Provide the (X, Y) coordinate of the cell's center where the given text is located.  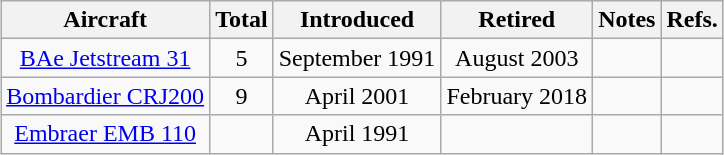
BAe Jetstream 31 (106, 58)
February 2018 (517, 96)
Bombardier CRJ200 (106, 96)
5 (242, 58)
April 2001 (357, 96)
9 (242, 96)
Aircraft (106, 20)
April 1991 (357, 134)
Notes (627, 20)
Introduced (357, 20)
Total (242, 20)
Embraer EMB 110 (106, 134)
September 1991 (357, 58)
Retired (517, 20)
August 2003 (517, 58)
Refs. (692, 20)
